From the cell containing the given text, extract its center point as (X, Y) coordinate. 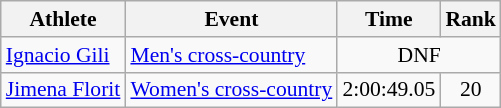
Women's cross-country (231, 90)
Rank (470, 19)
2:00:49.05 (388, 90)
Men's cross-country (231, 55)
Athlete (64, 19)
Ignacio Gili (64, 55)
20 (470, 90)
Time (388, 19)
Jimena Florit (64, 90)
DNF (419, 55)
Event (231, 19)
